For the text-containing cell, return its midpoint in (X, Y) coordinate format. 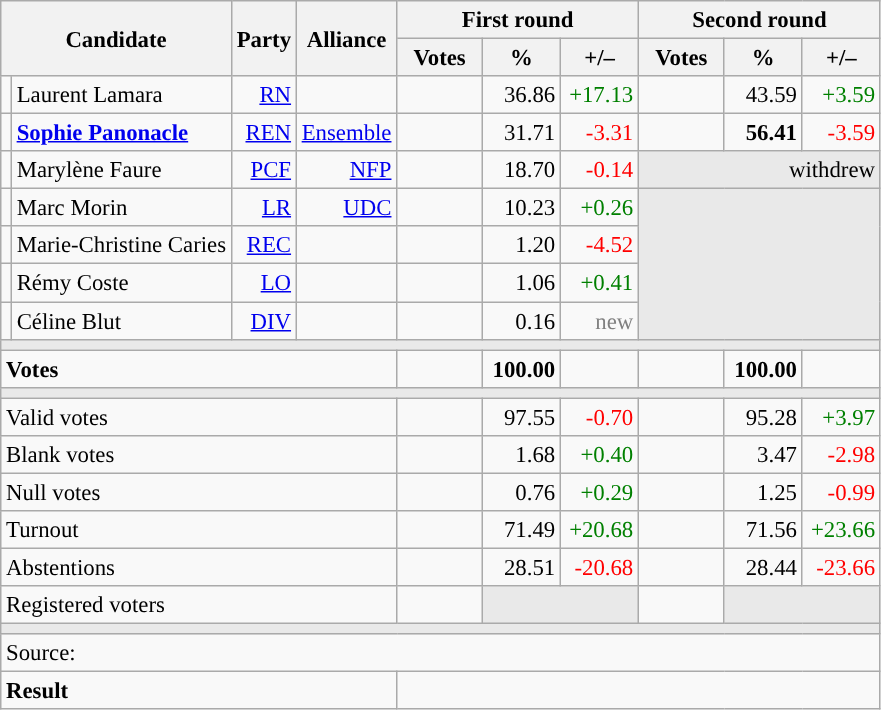
withdrew (760, 170)
Laurent Lamara (121, 95)
97.55 (521, 417)
-0.99 (841, 492)
Source: (441, 653)
Sophie Panonacle (121, 133)
Result (199, 691)
DIV (264, 321)
-4.52 (599, 245)
0.16 (521, 321)
-2.98 (841, 455)
RN (264, 95)
LR (264, 208)
-23.66 (841, 567)
+3.59 (841, 95)
0.76 (521, 492)
+3.97 (841, 417)
Marie-Christine Caries (121, 245)
REN (264, 133)
+0.29 (599, 492)
UDC (346, 208)
Second round (760, 20)
95.28 (763, 417)
28.51 (521, 567)
Null votes (199, 492)
-20.68 (599, 567)
+0.26 (599, 208)
-0.70 (599, 417)
1.20 (521, 245)
Céline Blut (121, 321)
-3.59 (841, 133)
Abstentions (199, 567)
28.44 (763, 567)
-0.14 (599, 170)
Party (264, 38)
Registered voters (199, 605)
1.25 (763, 492)
First round (518, 20)
Candidate (116, 38)
31.71 (521, 133)
+20.68 (599, 530)
Ensemble (346, 133)
Alliance (346, 38)
56.41 (763, 133)
1.06 (521, 283)
+0.41 (599, 283)
1.68 (521, 455)
18.70 (521, 170)
LO (264, 283)
+23.66 (841, 530)
71.49 (521, 530)
3.47 (763, 455)
36.86 (521, 95)
+0.40 (599, 455)
Turnout (199, 530)
Marylène Faure (121, 170)
Marc Morin (121, 208)
43.59 (763, 95)
Valid votes (199, 417)
-3.31 (599, 133)
REC (264, 245)
new (599, 321)
+17.13 (599, 95)
10.23 (521, 208)
NFP (346, 170)
71.56 (763, 530)
Rémy Coste (121, 283)
Blank votes (199, 455)
PCF (264, 170)
